For the text-containing cell, return its midpoint in [X, Y] coordinate format. 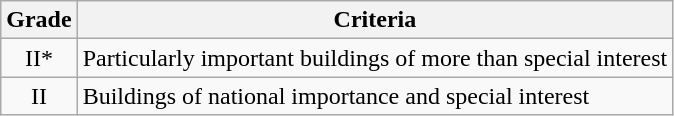
Criteria [375, 20]
Buildings of national importance and special interest [375, 96]
Particularly important buildings of more than special interest [375, 58]
II* [39, 58]
Grade [39, 20]
II [39, 96]
